Output the [x, y] coordinate of the center of the cell containing the given text.  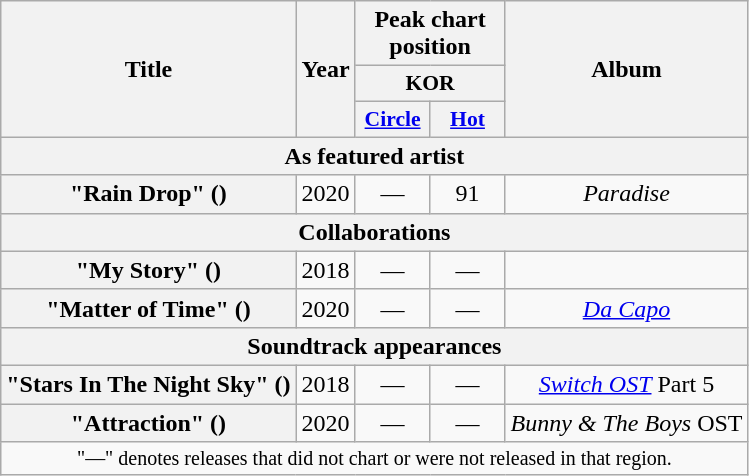
Peak chart position [430, 34]
Switch OST Part 5 [626, 384]
Collaborations [374, 232]
"Matter of Time" () [148, 308]
Paradise [626, 194]
91 [468, 194]
"Rain Drop" () [148, 194]
Soundtrack appearances [374, 346]
As featured artist [374, 156]
"—" denotes releases that did not chart or were not released in that region. [374, 458]
Title [148, 69]
Year [326, 69]
Hot [468, 119]
"My Story" () [148, 270]
Da Capo [626, 308]
KOR [430, 84]
Album [626, 69]
"Attraction" () [148, 423]
"Stars In The Night Sky" () [148, 384]
Circle [392, 119]
Bunny & The Boys OST [626, 423]
